Scan for the cell matching the given text and deliver its (x, y) coordinate at center. 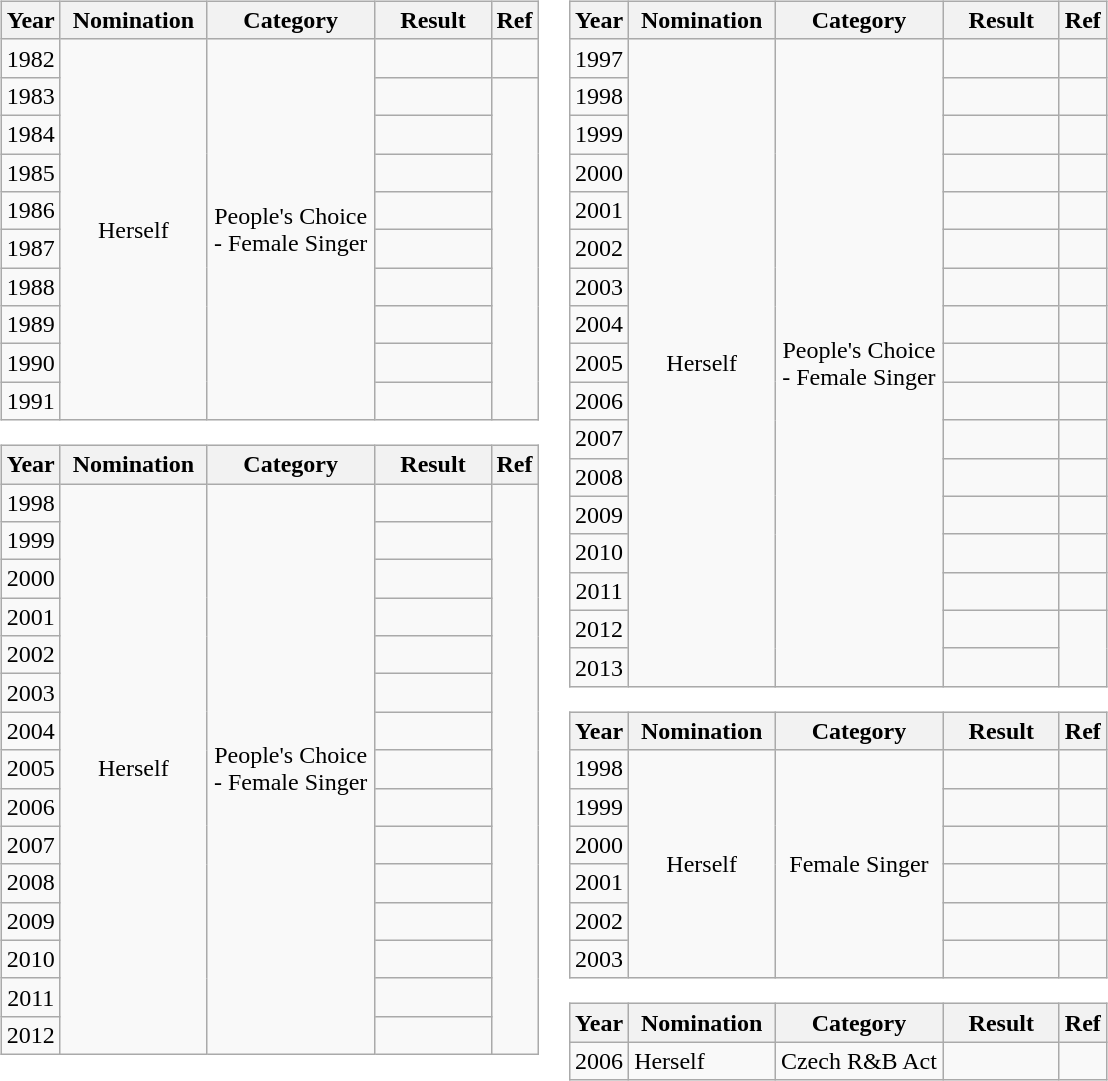
1983 (30, 96)
1990 (30, 363)
2013 (600, 667)
1987 (30, 249)
1989 (30, 325)
1997 (600, 58)
Female Singer (860, 864)
1986 (30, 211)
1982 (30, 58)
1985 (30, 173)
Czech R&B Act (860, 1061)
1991 (30, 401)
1988 (30, 287)
1984 (30, 134)
